For the text-containing cell, return its midpoint in [x, y] coordinate format. 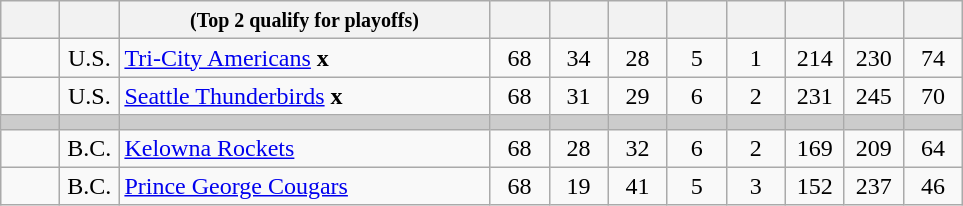
237 [874, 186]
Kelowna Rockets [304, 148]
46 [932, 186]
32 [638, 148]
152 [814, 186]
(Top 2 qualify for playoffs) [304, 20]
3 [756, 186]
Tri-City Americans x [304, 58]
169 [814, 148]
29 [638, 96]
74 [932, 58]
245 [874, 96]
209 [874, 148]
230 [874, 58]
Seattle Thunderbirds x [304, 96]
31 [578, 96]
41 [638, 186]
231 [814, 96]
Prince George Cougars [304, 186]
19 [578, 186]
34 [578, 58]
1 [756, 58]
70 [932, 96]
64 [932, 148]
214 [814, 58]
